Capture the cell that displays the provided text and extract its [x, y] central coordinate. 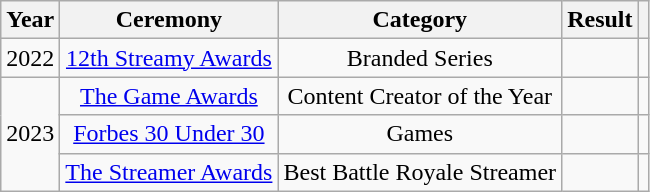
12th Streamy Awards [169, 58]
Content Creator of the Year [420, 96]
Year [30, 20]
Forbes 30 Under 30 [169, 134]
Games [420, 134]
Category [420, 20]
Result [600, 20]
Best Battle Royale Streamer [420, 172]
The Streamer Awards [169, 172]
Ceremony [169, 20]
Branded Series [420, 58]
2022 [30, 58]
2023 [30, 134]
The Game Awards [169, 96]
